Scan for the cell matching the given text and deliver its [X, Y] coordinate at center. 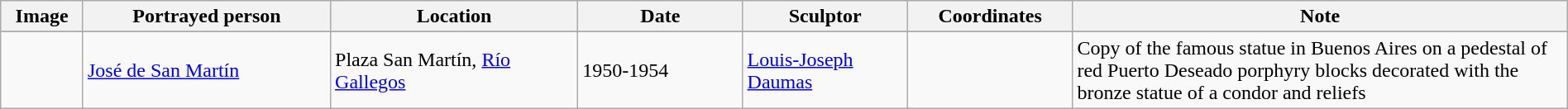
José de San Martín [207, 70]
Image [42, 17]
1950-1954 [660, 70]
Sculptor [825, 17]
Louis-Joseph Daumas [825, 70]
Date [660, 17]
Note [1320, 17]
Location [455, 17]
Plaza San Martín, Río Gallegos [455, 70]
Portrayed person [207, 17]
Coordinates [989, 17]
